Pinpoint the cell where the given text exists, returning its [x, y] midpoint coordinate. 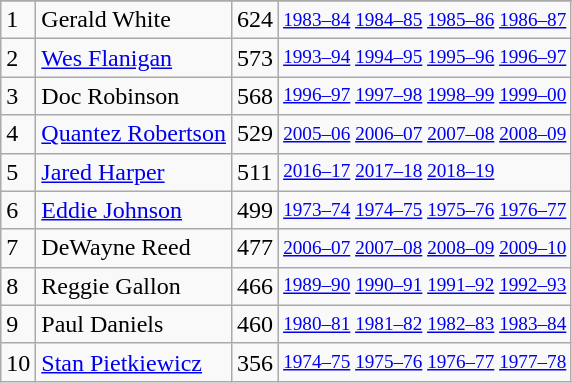
1974–75 1975–76 1976–77 1977–78 [425, 362]
624 [254, 20]
Wes Flanigan [134, 58]
356 [254, 362]
1980–81 1981–82 1982–83 1983–84 [425, 324]
Stan Pietkiewicz [134, 362]
9 [18, 324]
Gerald White [134, 20]
1996–97 1997–98 1998–99 1999–00 [425, 96]
529 [254, 134]
1993–94 1994–95 1995–96 1996–97 [425, 58]
2016–17 2017–18 2018–19 [425, 172]
Eddie Johnson [134, 210]
1973–74 1974–75 1975–76 1976–77 [425, 210]
511 [254, 172]
2006–07 2007–08 2008–09 2009–10 [425, 248]
7 [18, 248]
466 [254, 286]
477 [254, 248]
1 [18, 20]
568 [254, 96]
5 [18, 172]
10 [18, 362]
Jared Harper [134, 172]
499 [254, 210]
6 [18, 210]
3 [18, 96]
4 [18, 134]
8 [18, 286]
DeWayne Reed [134, 248]
Doc Robinson [134, 96]
460 [254, 324]
Paul Daniels [134, 324]
Quantez Robertson [134, 134]
2005–06 2006–07 2007–08 2008–09 [425, 134]
1989–90 1990–91 1991–92 1992–93 [425, 286]
2 [18, 58]
573 [254, 58]
1983–84 1984–85 1985–86 1986–87 [425, 20]
Reggie Gallon [134, 286]
